Provide the [X, Y] coordinate of the cell's center where the given text is located.  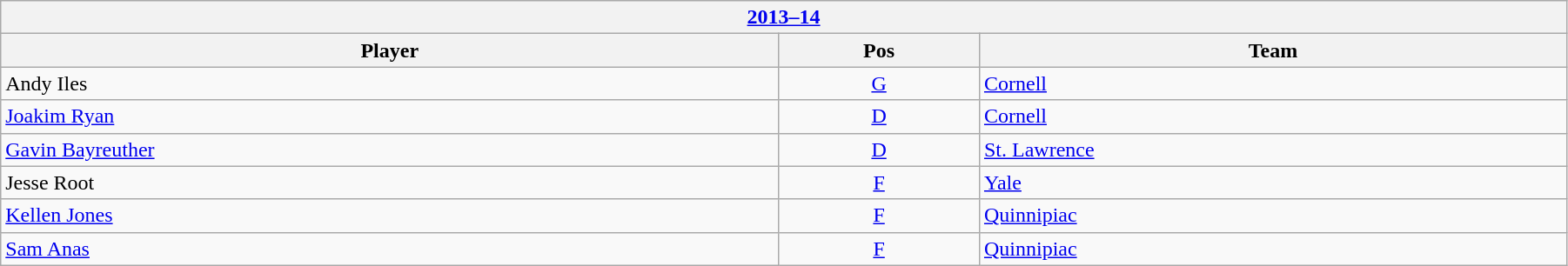
Kellen Jones [390, 216]
Team [1272, 50]
Jesse Root [390, 183]
Joakim Ryan [390, 116]
G [879, 83]
Andy Iles [390, 83]
2013–14 [784, 17]
Pos [879, 50]
Gavin Bayreuther [390, 150]
St. Lawrence [1272, 150]
Sam Anas [390, 249]
Yale [1272, 183]
Player [390, 50]
